For the text-containing cell, return its midpoint in [x, y] coordinate format. 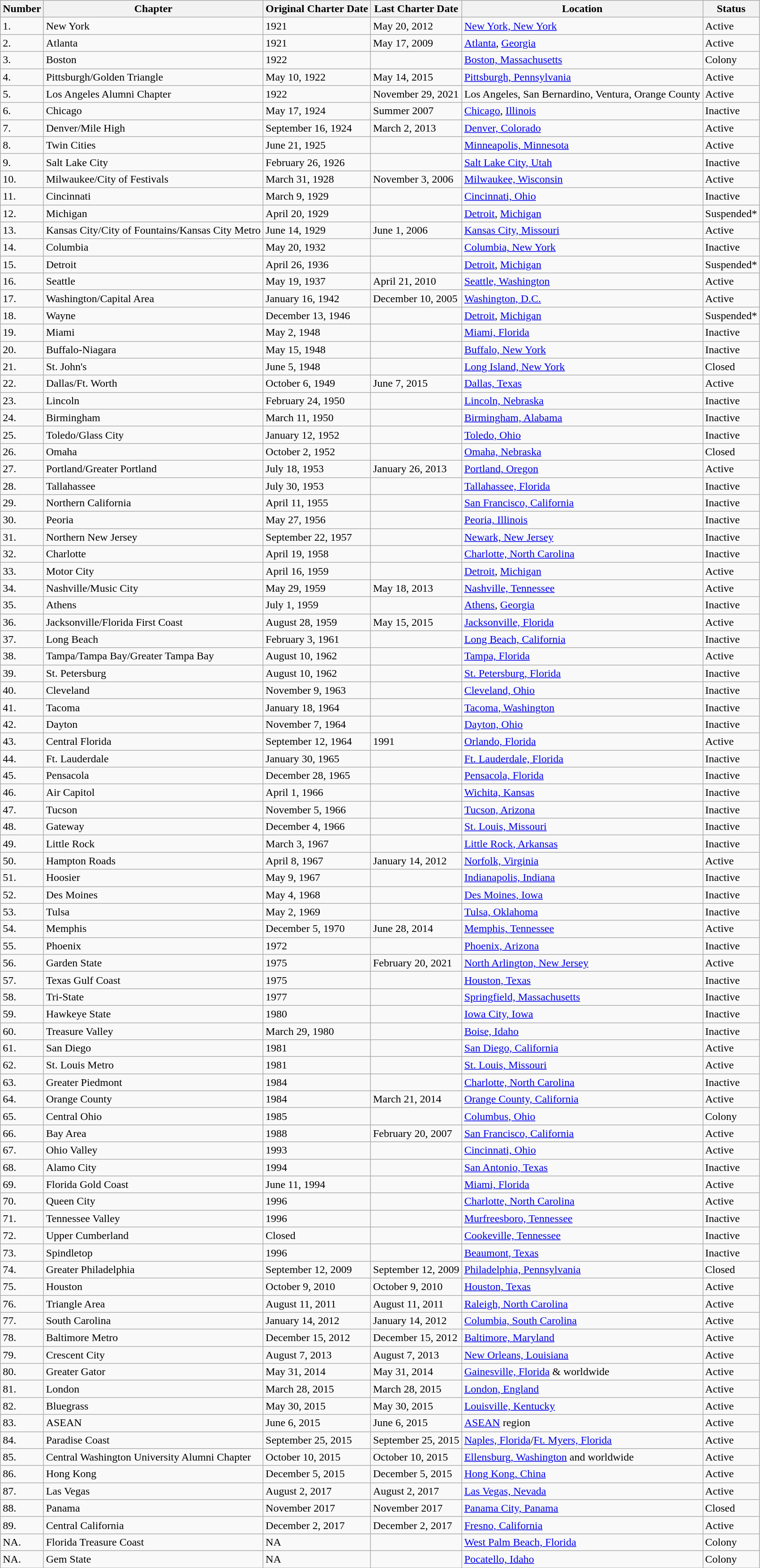
Tampa, Florida [582, 656]
December 13, 1946 [317, 316]
33. [22, 571]
9. [22, 162]
Raleigh, North Carolina [582, 1304]
76. [22, 1304]
Tennessee Valley [153, 1218]
Gateway [153, 827]
July 18, 1953 [317, 469]
June 11, 1994 [317, 1184]
15. [22, 265]
Central Florida [153, 741]
November 5, 1966 [317, 810]
January 26, 2013 [416, 469]
September 12, 1964 [317, 741]
June 5, 1948 [317, 367]
New York [153, 26]
Washington/Capital Area [153, 299]
Tallahassee, Florida [582, 486]
May 17, 1924 [317, 111]
57. [22, 980]
Boston, Massachusetts [582, 60]
London [153, 1389]
Memphis, Tennessee [582, 929]
Pittsburgh, Pennsylvania [582, 77]
Los Angeles Alumni Chapter [153, 94]
San Diego, California [582, 1048]
3. [22, 60]
Air Capitol [153, 793]
February 3, 1961 [317, 639]
65. [22, 1116]
87. [22, 1491]
Ft. Lauderdale [153, 759]
Lincoln [153, 401]
Hong Kong, China [582, 1474]
Iowa City, Iowa [582, 1014]
Miami [153, 333]
1977 [317, 997]
May 4, 1968 [317, 895]
September 16, 1924 [317, 128]
Detroit [153, 265]
20. [22, 350]
March 31, 1928 [317, 179]
May 20, 1932 [317, 248]
54. [22, 929]
81. [22, 1389]
41. [22, 707]
Triangle Area [153, 1304]
March 29, 1980 [317, 1031]
50. [22, 861]
Tulsa [153, 912]
May 15, 2015 [416, 622]
Greater Piedmont [153, 1082]
49. [22, 844]
Columbia, South Carolina [582, 1321]
Hawkeye State [153, 1014]
Naples, Florida/Ft. Myers, Florida [582, 1440]
Bay Area [153, 1133]
19. [22, 333]
1991 [416, 741]
December 5, 1970 [317, 929]
Tucson, Arizona [582, 810]
May 15, 1948 [317, 350]
26. [22, 452]
Columbia [153, 248]
November 7, 1964 [317, 724]
Northern New Jersey [153, 537]
November 9, 1963 [317, 690]
78. [22, 1338]
May 2, 1969 [317, 912]
Cookeville, Tennessee [582, 1235]
Boston [153, 60]
21. [22, 367]
53. [22, 912]
1988 [317, 1133]
June 7, 2015 [416, 384]
Milwaukee/City of Festivals [153, 179]
May 29, 1959 [317, 588]
Las Vegas [153, 1491]
1980 [317, 1014]
Des Moines [153, 895]
Orlando, Florida [582, 741]
16. [22, 282]
27. [22, 469]
San Antonio, Texas [582, 1167]
Portland/Greater Portland [153, 469]
Dallas/Ft. Worth [153, 384]
March 9, 1929 [317, 196]
May 2, 1948 [317, 333]
5. [22, 94]
Chicago [153, 111]
Michigan [153, 214]
Phoenix [153, 946]
Jacksonville/Florida First Coast [153, 622]
55. [22, 946]
Phoenix, Arizona [582, 946]
48. [22, 827]
Atlanta, Georgia [582, 43]
Kansas City, Missouri [582, 231]
April 21, 2010 [416, 282]
73. [22, 1252]
Little Rock [153, 844]
2. [22, 43]
Los Angeles, San Bernardino, Ventura, Orange County [582, 94]
Memphis [153, 929]
Crescent City [153, 1355]
61. [22, 1048]
74. [22, 1269]
68. [22, 1167]
January 30, 1965 [317, 759]
25. [22, 435]
February 20, 2021 [416, 963]
44. [22, 759]
Milwaukee, Wisconsin [582, 179]
Murfreesboro, Tennessee [582, 1218]
Des Moines, Iowa [582, 895]
Bluegrass [153, 1406]
St. John's [153, 367]
Norfolk, Virginia [582, 861]
Baltimore, Maryland [582, 1338]
46. [22, 793]
March 2, 2013 [416, 128]
24. [22, 418]
Pensacola [153, 776]
18. [22, 316]
New York, New York [582, 26]
February 20, 2007 [416, 1133]
San Diego [153, 1048]
71. [22, 1218]
December 10, 2005 [416, 299]
April 26, 1936 [317, 265]
43. [22, 741]
Tallahassee [153, 486]
Louisville, Kentucky [582, 1406]
Status [731, 9]
Dallas, Texas [582, 384]
13. [22, 231]
February 26, 1926 [317, 162]
Orange County [153, 1099]
Tacoma, Washington [582, 707]
Motor City [153, 571]
Buffalo-Niagara [153, 350]
January 12, 1952 [317, 435]
Pensacola, Florida [582, 776]
Florida Gold Coast [153, 1184]
Florida Treasure Coast [153, 1542]
May 17, 2009 [416, 43]
62. [22, 1065]
Tulsa, Oklahoma [582, 912]
Columbus, Ohio [582, 1116]
39. [22, 673]
1994 [317, 1167]
September 22, 1957 [317, 537]
Seattle, Washington [582, 282]
63. [22, 1082]
Beaumont, Texas [582, 1252]
66. [22, 1133]
May 14, 2015 [416, 77]
Chicago, Illinois [582, 111]
Location [582, 9]
January 16, 1942 [317, 299]
Athens, Georgia [582, 605]
Baltimore Metro [153, 1338]
8. [22, 145]
Cleveland, Ohio [582, 690]
April 19, 1958 [317, 554]
79. [22, 1355]
Central Washington University Alumni Chapter [153, 1457]
67. [22, 1150]
Portland, Oregon [582, 469]
St. Louis Metro [153, 1065]
Kansas City/City of Fountains/Kansas City Metro [153, 231]
23. [22, 401]
Gainesville, Florida & worldwide [582, 1372]
Pocatello, Idaho [582, 1559]
82. [22, 1406]
October 6, 1949 [317, 384]
Northern California [153, 503]
May 20, 2012 [416, 26]
Hong Kong [153, 1474]
37. [22, 639]
Tucson [153, 810]
58. [22, 997]
83. [22, 1423]
Upper Cumberland [153, 1235]
December 4, 1966 [317, 827]
31. [22, 537]
Newark, New Jersey [582, 537]
Central California [153, 1525]
86. [22, 1474]
Charlotte [153, 554]
Gem State [153, 1559]
Toledo, Ohio [582, 435]
Texas Gulf Coast [153, 980]
1972 [317, 946]
Athens [153, 605]
May 27, 1956 [317, 520]
August 28, 1959 [317, 622]
60. [22, 1031]
88. [22, 1508]
Washington, D.C. [582, 299]
Paradise Coast [153, 1440]
April 11, 1955 [317, 503]
Salt Lake City, Utah [582, 162]
Garden State [153, 963]
November 29, 2021 [416, 94]
Original Charter Date [317, 9]
89. [22, 1525]
Birmingham [153, 418]
October 2, 1952 [317, 452]
St. Petersburg, Florida [582, 673]
Minneapolis, Minnesota [582, 145]
Long Beach [153, 639]
75. [22, 1286]
Cincinnati [153, 196]
May 10, 1922 [317, 77]
47. [22, 810]
ASEAN region [582, 1423]
Atlanta [153, 43]
March 3, 1967 [317, 844]
Springfield, Massachusetts [582, 997]
June 1, 2006 [416, 231]
January 18, 1964 [317, 707]
Toledo/Glass City [153, 435]
84. [22, 1440]
Long Beach, California [582, 639]
36. [22, 622]
Greater Gator [153, 1372]
Boise, Idaho [582, 1031]
32. [22, 554]
Little Rock, Arkansas [582, 844]
Spindletop [153, 1252]
Denver/Mile High [153, 128]
Ft. Lauderdale, Florida [582, 759]
Central Ohio [153, 1116]
Tri-State [153, 997]
Nashville, Tennessee [582, 588]
London, England [582, 1389]
April 8, 1967 [317, 861]
North Arlington, New Jersey [582, 963]
Las Vegas, Nevada [582, 1491]
38. [22, 656]
Cleveland [153, 690]
69. [22, 1184]
Hampton Roads [153, 861]
34. [22, 588]
June 21, 1925 [317, 145]
December 28, 1965 [317, 776]
10. [22, 179]
Wayne [153, 316]
22. [22, 384]
February 24, 1950 [317, 401]
Dayton, Ohio [582, 724]
March 11, 1950 [317, 418]
Queen City [153, 1201]
Twin Cities [153, 145]
Alamo City [153, 1167]
Long Island, New York [582, 367]
Salt Lake City [153, 162]
March 21, 2014 [416, 1099]
Ellensburg, Washington and worldwide [582, 1457]
45. [22, 776]
52. [22, 895]
14. [22, 248]
Buffalo, New York [582, 350]
Seattle [153, 282]
Tampa/Tampa Bay/Greater Tampa Bay [153, 656]
Number [22, 9]
85. [22, 1457]
1993 [317, 1150]
4. [22, 77]
Panama [153, 1508]
Treasure Valley [153, 1031]
6. [22, 111]
Peoria [153, 520]
35. [22, 605]
Columbia, New York [582, 248]
Indianapolis, Indiana [582, 878]
Summer 2007 [416, 111]
Houston [153, 1286]
November 3, 2006 [416, 179]
Greater Philadelphia [153, 1269]
70. [22, 1201]
May 18, 2013 [416, 588]
Peoria, Illinois [582, 520]
Orange County, California [582, 1099]
April 1, 1966 [317, 793]
ASEAN [153, 1423]
West Palm Beach, Florida [582, 1542]
Omaha [153, 452]
July 1, 1959 [317, 605]
Jacksonville, Florida [582, 622]
Wichita, Kansas [582, 793]
42. [22, 724]
April 20, 1929 [317, 214]
South Carolina [153, 1321]
51. [22, 878]
Omaha, Nebraska [582, 452]
56. [22, 963]
1985 [317, 1116]
June 28, 2014 [416, 929]
May 19, 1937 [317, 282]
Philadelphia, Pennsylvania [582, 1269]
Dayton [153, 724]
1. [22, 26]
Panama City, Panama [582, 1508]
77. [22, 1321]
30. [22, 520]
28. [22, 486]
July 30, 1953 [317, 486]
April 16, 1959 [317, 571]
Fresno, California [582, 1525]
12. [22, 214]
Last Charter Date [416, 9]
Nashville/Music City [153, 588]
Lincoln, Nebraska [582, 401]
Denver, Colorado [582, 128]
72. [22, 1235]
17. [22, 299]
40. [22, 690]
Tacoma [153, 707]
Birmingham, Alabama [582, 418]
Ohio Valley [153, 1150]
80. [22, 1372]
Chapter [153, 9]
May 9, 1967 [317, 878]
7. [22, 128]
64. [22, 1099]
59. [22, 1014]
June 14, 1929 [317, 231]
Hoosier [153, 878]
11. [22, 196]
New Orleans, Louisiana [582, 1355]
Pittsburgh/Golden Triangle [153, 77]
29. [22, 503]
St. Petersburg [153, 673]
